Extract the [X, Y] coordinate from the center of the cell holding the provided text.  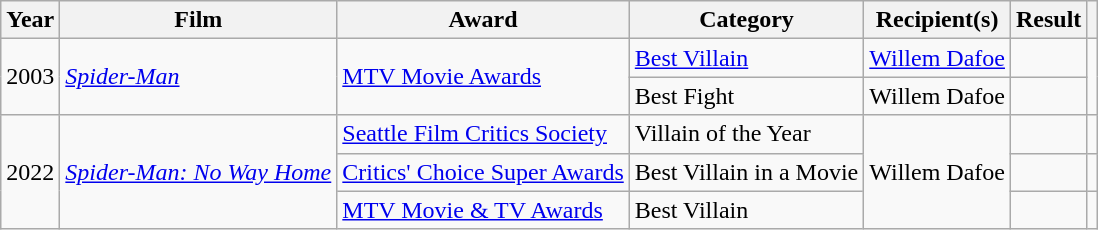
Result [1048, 20]
Best Villain in a Movie [746, 172]
Seattle Film Critics Society [483, 134]
MTV Movie Awards [483, 77]
Spider-Man [198, 77]
Best Fight [746, 96]
Villain of the Year [746, 134]
Award [483, 20]
2022 [30, 172]
2003 [30, 77]
Recipient(s) [938, 20]
Spider-Man: No Way Home [198, 172]
MTV Movie & TV Awards [483, 210]
Critics' Choice Super Awards [483, 172]
Film [198, 20]
Category [746, 20]
Year [30, 20]
